Output the (X, Y) coordinate of the center of the cell containing the given text.  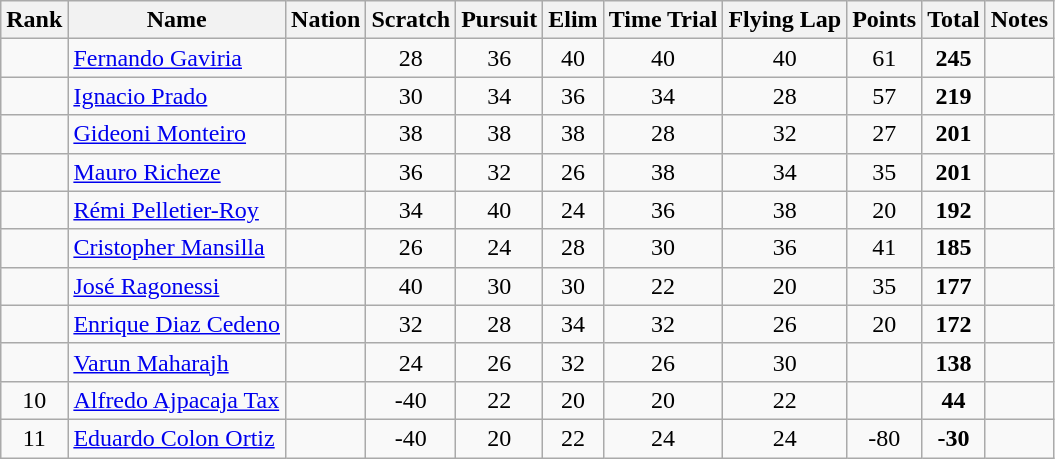
27 (884, 134)
185 (954, 248)
Scratch (411, 20)
44 (954, 400)
Rank (34, 20)
Elim (573, 20)
-30 (954, 438)
41 (884, 248)
Points (884, 20)
10 (34, 400)
Enrique Diaz Cedeno (177, 324)
Pursuit (500, 20)
Flying Lap (785, 20)
Ignacio Prado (177, 96)
Mauro Richeze (177, 172)
61 (884, 58)
138 (954, 362)
245 (954, 58)
Name (177, 20)
172 (954, 324)
Cristopher Mansilla (177, 248)
José Ragonessi (177, 286)
Alfredo Ajpacaja Tax (177, 400)
Total (954, 20)
-80 (884, 438)
Rémi Pelletier-Roy (177, 210)
Fernando Gaviria (177, 58)
177 (954, 286)
57 (884, 96)
11 (34, 438)
Notes (1019, 20)
Gideoni Monteiro (177, 134)
Nation (326, 20)
192 (954, 210)
Time Trial (663, 20)
Varun Maharajh (177, 362)
Eduardo Colon Ortiz (177, 438)
219 (954, 96)
